Locate the cell with the specified text and output its (X, Y) center coordinate. 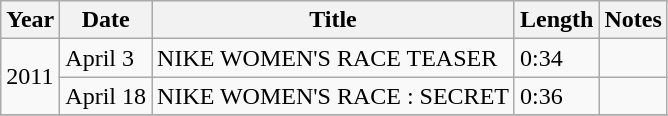
April 18 (106, 96)
2011 (30, 77)
Date (106, 20)
Length (556, 20)
0:36 (556, 96)
NIKE WOMEN'S RACE TEASER (334, 58)
Title (334, 20)
Year (30, 20)
NIKE WOMEN'S RACE : SECRET (334, 96)
0:34 (556, 58)
April 3 (106, 58)
Notes (633, 20)
